From the cell containing the given text, extract its center point as [X, Y] coordinate. 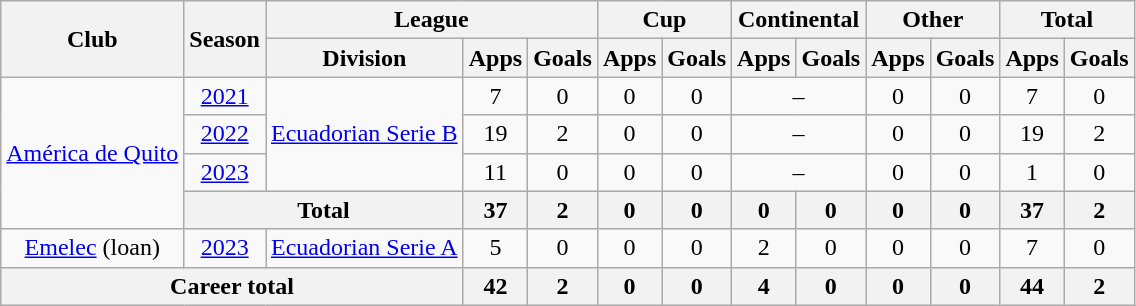
1 [1032, 172]
Season [225, 39]
Division [365, 58]
Continental [799, 20]
11 [495, 172]
Other [933, 20]
Ecuadorian Serie B [365, 134]
2022 [225, 134]
5 [495, 248]
42 [495, 286]
Career total [232, 286]
44 [1032, 286]
Cup [664, 20]
Club [92, 39]
League [432, 20]
Ecuadorian Serie A [365, 248]
4 [764, 286]
2021 [225, 96]
América de Quito [92, 153]
Emelec (loan) [92, 248]
